Locate the cell with the specified text and output its [X, Y] center coordinate. 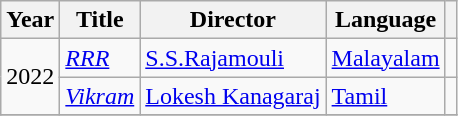
Director [233, 20]
RRR [100, 58]
Tamil [386, 96]
Year [30, 20]
Lokesh Kanagaraj [233, 96]
Malayalam [386, 58]
Title [100, 20]
2022 [30, 77]
S.S.Rajamouli [233, 58]
Vikram [100, 96]
Language [386, 20]
